Search for the cell housing the specified text and yield its [X, Y] center coordinate. 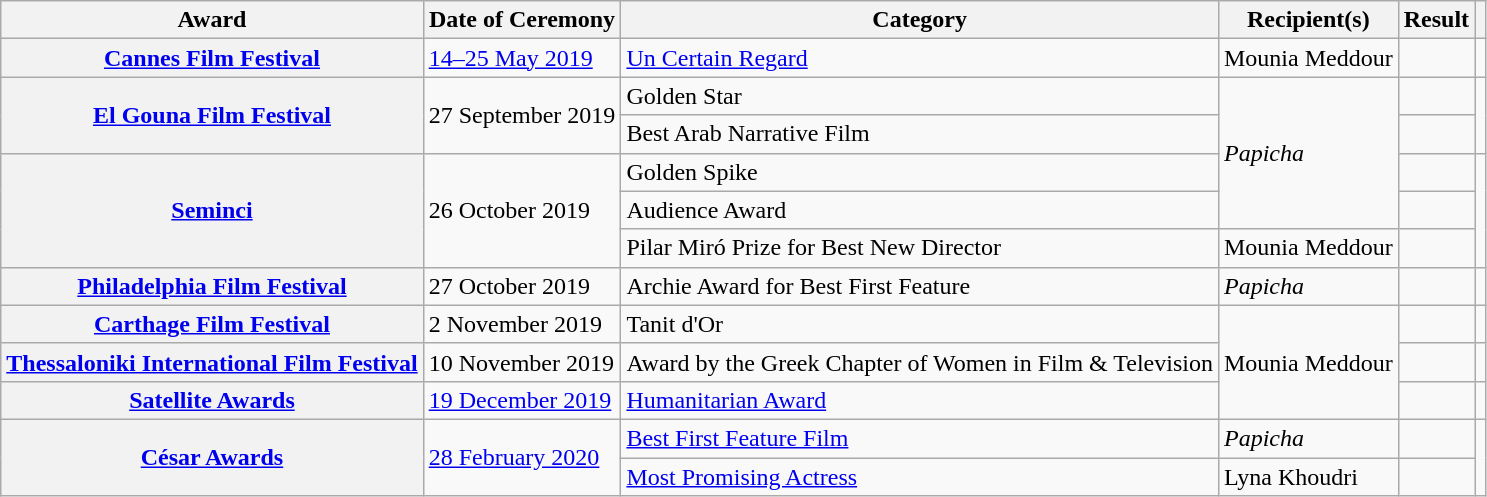
Best First Feature Film [920, 438]
2 November 2019 [522, 324]
Seminci [212, 210]
Date of Ceremony [522, 20]
Most Promising Actress [920, 477]
Golden Spike [920, 172]
Carthage Film Festival [212, 324]
Archie Award for Best First Feature [920, 286]
Golden Star [920, 96]
Category [920, 20]
Satellite Awards [212, 400]
27 September 2019 [522, 115]
Tanit d'Or [920, 324]
César Awards [212, 457]
26 October 2019 [522, 210]
Recipient(s) [1308, 20]
Result [1436, 20]
El Gouna Film Festival [212, 115]
19 December 2019 [522, 400]
Lyna Khoudri [1308, 477]
Un Certain Regard [920, 58]
Philadelphia Film Festival [212, 286]
Cannes Film Festival [212, 58]
28 February 2020 [522, 457]
14–25 May 2019 [522, 58]
27 October 2019 [522, 286]
Pilar Miró Prize for Best New Director [920, 248]
10 November 2019 [522, 362]
Humanitarian Award [920, 400]
Award by the Greek Chapter of Women in Film & Television [920, 362]
Award [212, 20]
Thessaloniki International Film Festival [212, 362]
Best Arab Narrative Film [920, 134]
Audience Award [920, 210]
